Provide the (X, Y) coordinate of the cell's center where the given text is located.  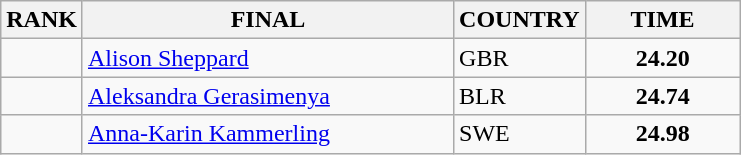
TIME (662, 20)
RANK (42, 20)
GBR (520, 58)
24.20 (662, 58)
24.98 (662, 134)
Anna-Karin Kammerling (268, 134)
24.74 (662, 96)
COUNTRY (520, 20)
SWE (520, 134)
Aleksandra Gerasimenya (268, 96)
Alison Sheppard (268, 58)
FINAL (268, 20)
BLR (520, 96)
